Determine the [X, Y] coordinate at the center of the cell enclosing the given text.  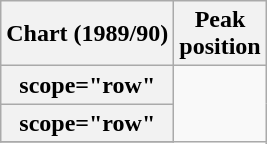
Peakposition [220, 34]
Chart (1989/90) [88, 34]
